Pinpoint the cell where the given text exists, returning its (x, y) midpoint coordinate. 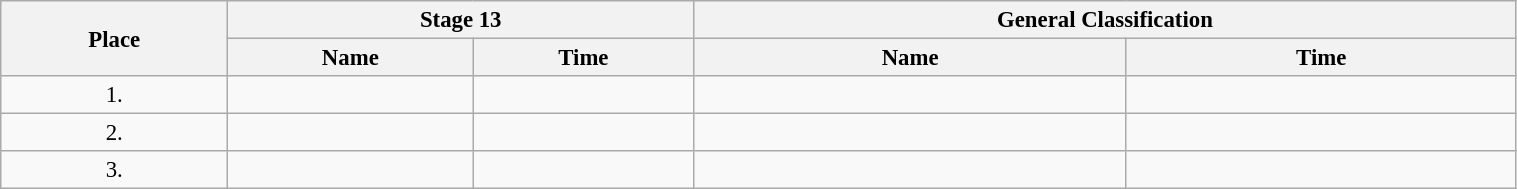
Stage 13 (461, 20)
2. (114, 133)
3. (114, 170)
Place (114, 38)
General Classification (1105, 20)
1. (114, 95)
